Find where the given text appears and provide that cell's center as (X, Y) coordinate. 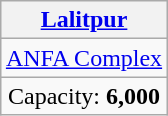
ANFA Complex (84, 58)
Capacity: 6,000 (84, 96)
Lalitpur (84, 20)
